Find where the given text appears and provide that cell's center as (x, y) coordinate. 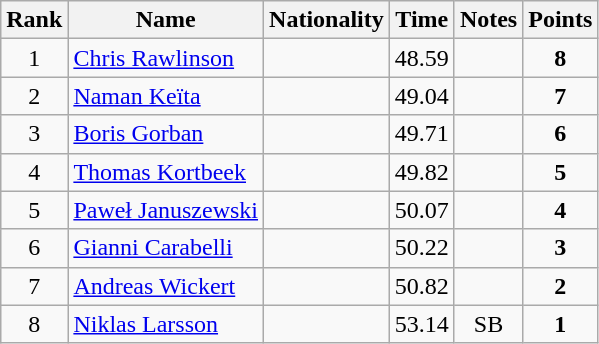
50.07 (422, 210)
Notes (488, 20)
Time (422, 20)
Naman Keïta (166, 96)
49.71 (422, 134)
53.14 (422, 324)
49.04 (422, 96)
Boris Gorban (166, 134)
Points (560, 20)
SB (488, 324)
48.59 (422, 58)
Chris Rawlinson (166, 58)
Gianni Carabelli (166, 248)
Nationality (327, 20)
Andreas Wickert (166, 286)
49.82 (422, 172)
Thomas Kortbeek (166, 172)
Rank (34, 20)
50.22 (422, 248)
Name (166, 20)
Niklas Larsson (166, 324)
50.82 (422, 286)
Paweł Januszewski (166, 210)
